Find where the given text appears and provide that cell's center as (x, y) coordinate. 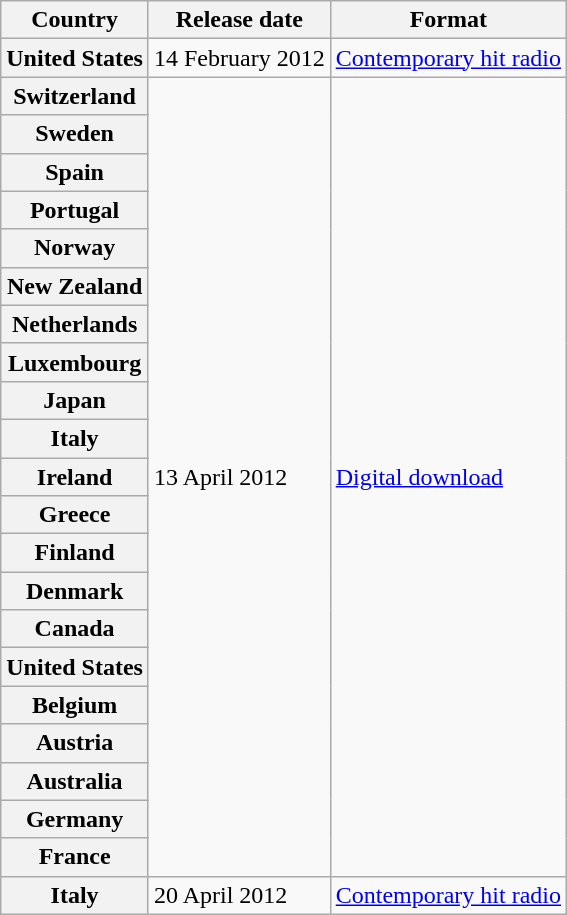
Greece (75, 515)
Spain (75, 172)
14 February 2012 (239, 58)
Netherlands (75, 324)
Canada (75, 629)
Ireland (75, 477)
Belgium (75, 705)
Japan (75, 400)
Portugal (75, 210)
Finland (75, 553)
Format (448, 20)
Germany (75, 819)
13 April 2012 (239, 476)
Denmark (75, 591)
Switzerland (75, 96)
Sweden (75, 134)
Release date (239, 20)
Austria (75, 743)
20 April 2012 (239, 895)
Luxembourg (75, 362)
France (75, 857)
Digital download (448, 476)
Norway (75, 248)
Country (75, 20)
Australia (75, 781)
New Zealand (75, 286)
